Locate the cell with the specified text and output its (X, Y) center coordinate. 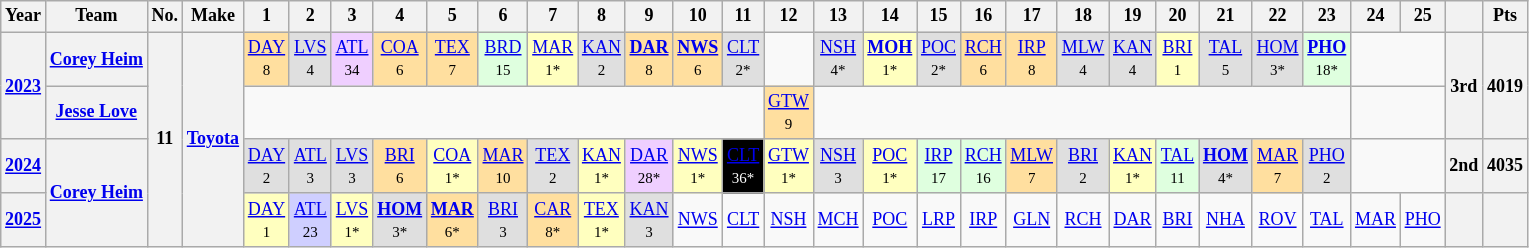
CLT36* (744, 166)
PHO18* (1327, 59)
BRI2 (1082, 166)
HOM4* (1226, 166)
3 (352, 16)
9 (649, 16)
GLN (1032, 220)
BRD15 (503, 59)
LVS1* (352, 220)
Jesse Love (96, 113)
NWS (698, 220)
Make (212, 16)
KAN2 (602, 59)
17 (1032, 16)
Toyota (212, 140)
DAR28* (649, 166)
No. (164, 16)
MLW4 (1082, 59)
1 (266, 16)
IRP (983, 220)
TEX2 (553, 166)
18 (1082, 16)
CLT2* (744, 59)
25 (1422, 16)
12 (789, 16)
BRI3 (503, 220)
2025 (24, 220)
6 (503, 16)
DAR (1133, 220)
CLT (744, 220)
KAN3 (649, 220)
23 (1327, 16)
LVS3 (352, 166)
TAL5 (1226, 59)
ROV (1278, 220)
NHA (1226, 220)
ATL23 (310, 220)
POC1* (890, 166)
Team (96, 16)
POC2* (939, 59)
DAY1 (266, 220)
MAR1* (553, 59)
POC (890, 220)
2024 (24, 166)
TAL (1327, 220)
16 (983, 16)
Pts (1506, 16)
2nd (1464, 166)
NSH4* (838, 59)
8 (602, 16)
KAN4 (1133, 59)
MAR6* (452, 220)
MAR7 (1278, 166)
TAL11 (1177, 166)
MOH1* (890, 59)
DAY8 (266, 59)
NWS6 (698, 59)
15 (939, 16)
CAR8* (553, 220)
20 (1177, 16)
PHO2 (1327, 166)
NSH (789, 220)
MLW7 (1032, 166)
LRP (939, 220)
2023 (24, 86)
IRP17 (939, 166)
4 (400, 16)
GTW9 (789, 113)
13 (838, 16)
3rd (1464, 86)
BRI1 (1177, 59)
21 (1226, 16)
MAR (1376, 220)
RCH6 (983, 59)
GTW1* (789, 166)
ATL3 (310, 166)
NWS1* (698, 166)
TEX7 (452, 59)
2 (310, 16)
10 (698, 16)
5 (452, 16)
DAR8 (649, 59)
MCH (838, 220)
ATL34 (352, 59)
4035 (1506, 166)
LVS4 (310, 59)
TEX1* (602, 220)
MAR10 (503, 166)
22 (1278, 16)
COA1* (452, 166)
7 (553, 16)
IRP8 (1032, 59)
14 (890, 16)
24 (1376, 16)
RCH16 (983, 166)
BRI (1177, 220)
DAY2 (266, 166)
RCH (1082, 220)
PHO (1422, 220)
Year (24, 16)
COA6 (400, 59)
4019 (1506, 86)
NSH3 (838, 166)
19 (1133, 16)
BRI6 (400, 166)
